Scan for the cell matching the given text and deliver its (x, y) coordinate at center. 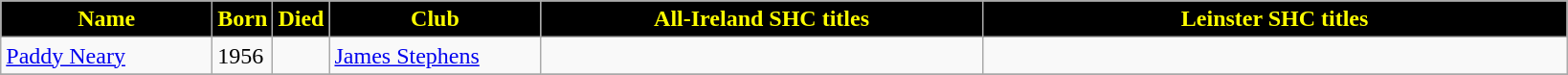
Paddy Neary (107, 56)
James Stephens (435, 56)
Leinster SHC titles (1275, 19)
Died (301, 19)
Born (243, 19)
All-Ireland SHC titles (762, 19)
Name (107, 19)
Club (435, 19)
1956 (243, 56)
